Provide the [X, Y] coordinate of the cell's center where the given text is located.  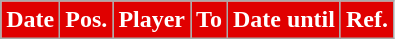
Ref. [366, 20]
Pos. [86, 20]
Player [152, 20]
Date until [284, 20]
Date [30, 20]
To [210, 20]
